Pinpoint the cell where the given text exists, returning its (X, Y) midpoint coordinate. 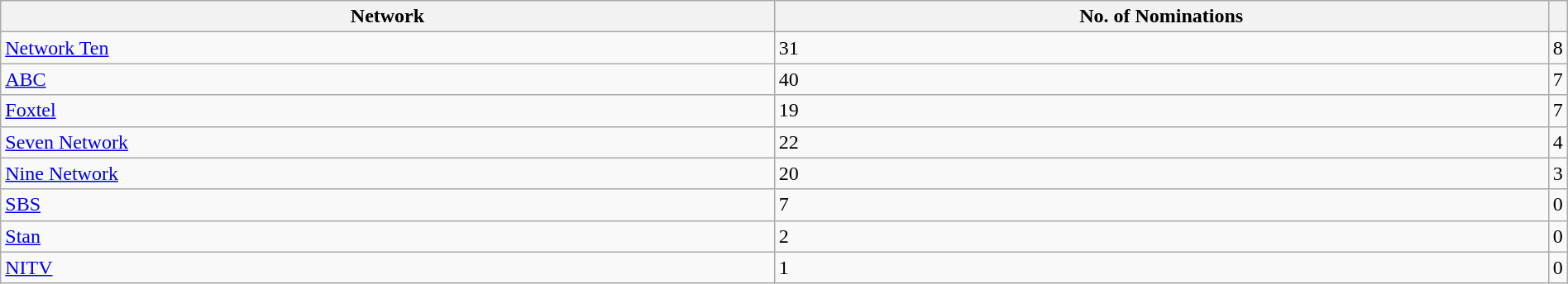
Stan (387, 236)
Seven Network (387, 142)
20 (1161, 173)
Foxtel (387, 111)
1 (1161, 267)
19 (1161, 111)
Network Ten (387, 48)
No. of Nominations (1161, 17)
22 (1161, 142)
3 (1558, 173)
2 (1161, 236)
SBS (387, 205)
NITV (387, 267)
4 (1558, 142)
ABC (387, 79)
40 (1161, 79)
8 (1558, 48)
Network (387, 17)
Nine Network (387, 173)
31 (1161, 48)
